Identify which cell holds the provided text, then report its [X, Y] central coordinate. 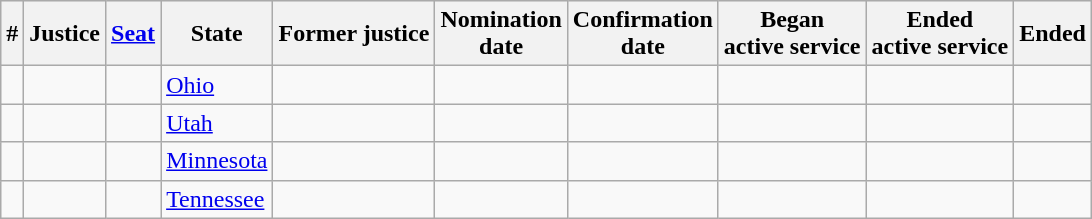
Seat [134, 34]
Minnesota [217, 161]
Ended [1053, 34]
Nominationdate [501, 34]
Tennessee [217, 199]
Beganactive service [792, 34]
Utah [217, 123]
Former justice [354, 34]
Confirmationdate [642, 34]
Justice [65, 34]
Ohio [217, 85]
# [12, 34]
Endedactive service [940, 34]
State [217, 34]
